Return (X, Y) of the center of cell containing provided text 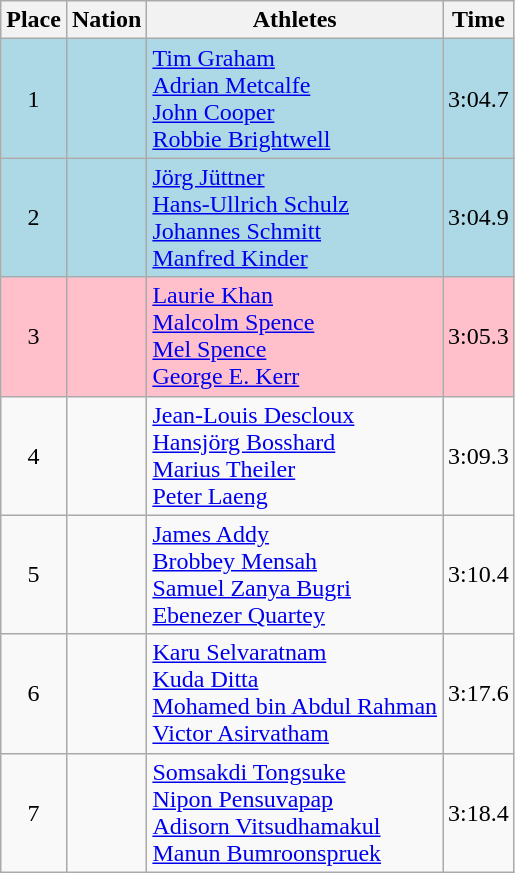
Athletes (295, 20)
Nation (106, 20)
Karu Selvaratnam Kuda Ditta Mohamed bin Abdul Rahman Victor Asirvatham (295, 694)
5 (34, 574)
Tim Graham Adrian Metcalfe John Cooper Robbie Brightwell (295, 98)
3:04.7 (479, 98)
2 (34, 218)
Laurie Khan Malcolm Spence Mel Spence George E. Kerr (295, 336)
Somsakdi Tongsuke Nipon Pensuvapap Adisorn Vitsudhamakul Manun Bumroonspruek (295, 812)
7 (34, 812)
Place (34, 20)
Jörg Jüttner Hans-Ullrich Schulz Johannes Schmitt Manfred Kinder (295, 218)
James Addy Brobbey Mensah Samuel Zanya Bugri Ebenezer Quartey (295, 574)
Jean-Louis Descloux Hansjörg Bosshard Marius Theiler Peter Laeng (295, 456)
3:10.4 (479, 574)
3 (34, 336)
1 (34, 98)
3:17.6 (479, 694)
3:04.9 (479, 218)
Time (479, 20)
6 (34, 694)
3:18.4 (479, 812)
3:05.3 (479, 336)
3:09.3 (479, 456)
4 (34, 456)
